From the cell containing the given text, extract its center point as (X, Y) coordinate. 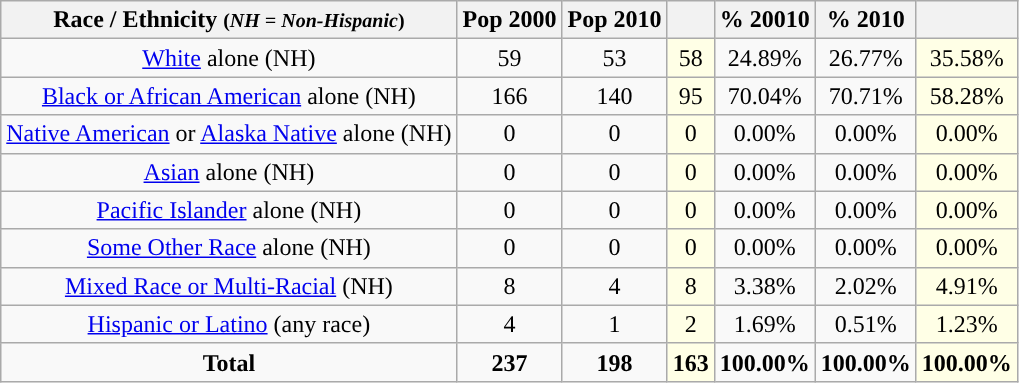
163 (690, 362)
35.58% (966, 58)
166 (510, 96)
Race / Ethnicity (NH = Non-Hispanic) (229, 20)
70.71% (866, 96)
95 (690, 96)
70.04% (764, 96)
1.69% (764, 324)
24.89% (764, 58)
4.91% (966, 286)
Total (229, 362)
237 (510, 362)
58 (690, 58)
1 (614, 324)
Mixed Race or Multi-Racial (NH) (229, 286)
Black or African American alone (NH) (229, 96)
Asian alone (NH) (229, 172)
Pacific Islander alone (NH) (229, 210)
3.38% (764, 286)
59 (510, 58)
Pop 2000 (510, 20)
Pop 2010 (614, 20)
2 (690, 324)
% 20010 (764, 20)
140 (614, 96)
White alone (NH) (229, 58)
198 (614, 362)
% 2010 (866, 20)
Native American or Alaska Native alone (NH) (229, 134)
Some Other Race alone (NH) (229, 248)
58.28% (966, 96)
0.51% (866, 324)
1.23% (966, 324)
2.02% (866, 286)
Hispanic or Latino (any race) (229, 324)
26.77% (866, 58)
53 (614, 58)
